Determine the [x, y] coordinate at the center of the cell enclosing the given text.  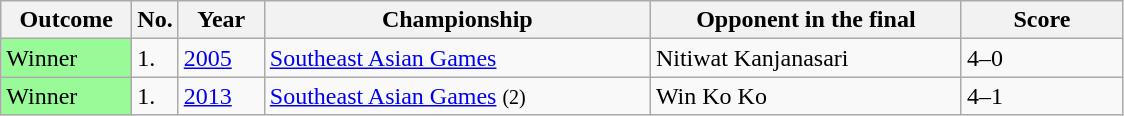
4–1 [1042, 96]
Year [221, 20]
Opponent in the final [806, 20]
No. [155, 20]
4–0 [1042, 58]
Outcome [66, 20]
Championship [457, 20]
Nitiwat Kanjanasari [806, 58]
Win Ko Ko [806, 96]
2005 [221, 58]
Score [1042, 20]
Southeast Asian Games [457, 58]
Southeast Asian Games (2) [457, 96]
2013 [221, 96]
